Locate the cell with the specified text and output its [X, Y] center coordinate. 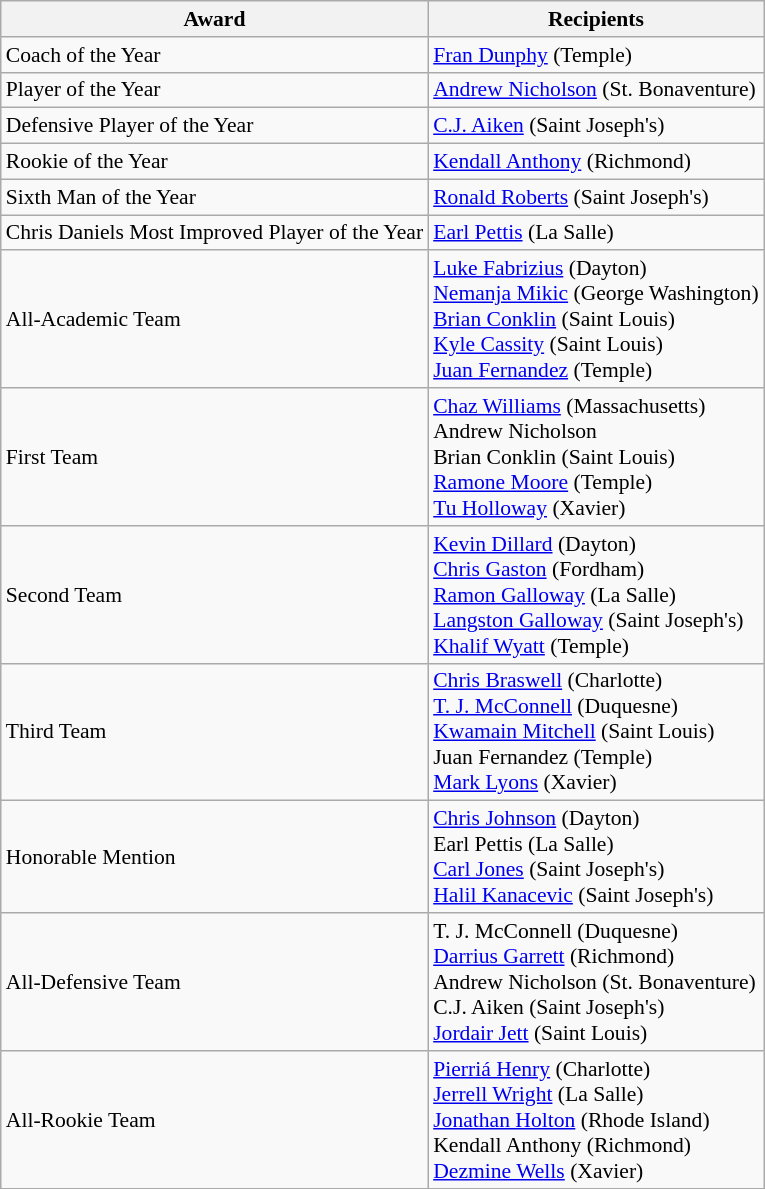
Award [214, 19]
All-Defensive Team [214, 982]
All-Academic Team [214, 320]
Kevin Dillard (Dayton)Chris Gaston (Fordham)Ramon Galloway (La Salle)Langston Galloway (Saint Joseph's)Khalif Wyatt (Temple) [596, 595]
Pierriá Henry (Charlotte)Jerrell Wright (La Salle)Jonathan Holton (Rhode Island)Kendall Anthony (Richmond)Dezmine Wells (Xavier) [596, 1120]
All-Rookie Team [214, 1120]
Second Team [214, 595]
Rookie of the Year [214, 162]
Fran Dunphy (Temple) [596, 55]
Recipients [596, 19]
Ronald Roberts (Saint Joseph's) [596, 197]
Third Team [214, 732]
C.J. Aiken (Saint Joseph's) [596, 126]
T. J. McConnell (Duquesne)Darrius Garrett (Richmond)Andrew Nicholson (St. Bonaventure)C.J. Aiken (Saint Joseph's)Jordair Jett (Saint Louis) [596, 982]
Coach of the Year [214, 55]
Kendall Anthony (Richmond) [596, 162]
Earl Pettis (La Salle) [596, 233]
Honorable Mention [214, 857]
First Team [214, 457]
Player of the Year [214, 90]
Chris Daniels Most Improved Player of the Year [214, 233]
Defensive Player of the Year [214, 126]
Sixth Man of the Year [214, 197]
Chris Braswell (Charlotte)T. J. McConnell (Duquesne)Kwamain Mitchell (Saint Louis)Juan Fernandez (Temple)Mark Lyons (Xavier) [596, 732]
Luke Fabrizius (Dayton)Nemanja Mikic (George Washington)Brian Conklin (Saint Louis)Kyle Cassity (Saint Louis)Juan Fernandez (Temple) [596, 320]
Chaz Williams (Massachusetts)Andrew NicholsonBrian Conklin (Saint Louis)Ramone Moore (Temple)Tu Holloway (Xavier) [596, 457]
Chris Johnson (Dayton)Earl Pettis (La Salle)Carl Jones (Saint Joseph's)Halil Kanacevic (Saint Joseph's) [596, 857]
Andrew Nicholson (St. Bonaventure) [596, 90]
